Search for the cell housing the specified text and yield its (X, Y) center coordinate. 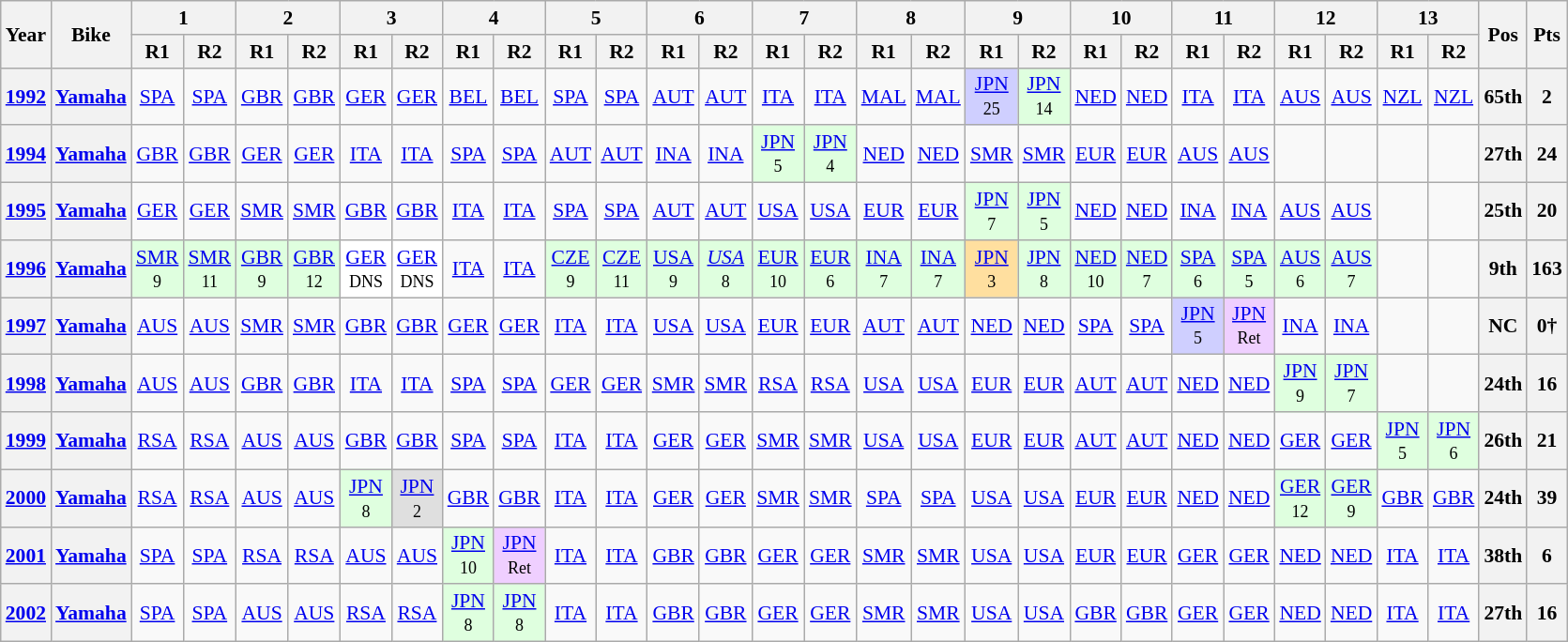
AUS7 (1351, 268)
CZE9 (571, 268)
1994 (26, 154)
EUR10 (778, 268)
JPN4 (830, 154)
9 (1017, 18)
JPN6 (1454, 441)
SMR9 (158, 268)
SPA5 (1249, 268)
11 (1224, 18)
USA9 (674, 268)
JPN14 (1044, 96)
13 (1428, 18)
21 (1546, 441)
NED7 (1147, 268)
1 (184, 18)
EUR6 (830, 268)
JPN2 (417, 497)
USA8 (725, 268)
25th (1503, 212)
2001 (26, 556)
65th (1503, 96)
SPA6 (1197, 268)
SMR11 (209, 268)
9th (1503, 268)
Pos (1503, 34)
GER12 (1300, 497)
JPN3 (992, 268)
1997 (26, 327)
2000 (26, 497)
GBR12 (314, 268)
20 (1546, 212)
2002 (26, 614)
1998 (26, 383)
10 (1120, 18)
1992 (26, 96)
1996 (26, 268)
1995 (26, 212)
1999 (26, 441)
8 (911, 18)
26th (1503, 441)
7 (803, 18)
Pts (1546, 34)
Bike (91, 34)
3 (392, 18)
24 (1546, 154)
4 (494, 18)
JPN10 (469, 556)
Year (26, 34)
GBR9 (262, 268)
JPN9 (1300, 383)
CZE11 (621, 268)
5 (597, 18)
NC (1503, 327)
JPN25 (992, 96)
AUS6 (1300, 268)
163 (1546, 268)
NED10 (1096, 268)
39 (1546, 497)
12 (1325, 18)
0† (1546, 327)
38th (1503, 556)
GER9 (1351, 497)
